Output the (x, y) coordinate of the center of the cell containing the given text.  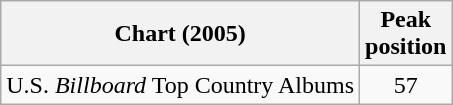
57 (406, 85)
Peakposition (406, 34)
Chart (2005) (180, 34)
U.S. Billboard Top Country Albums (180, 85)
